Identify which cell holds the provided text, then report its [X, Y] central coordinate. 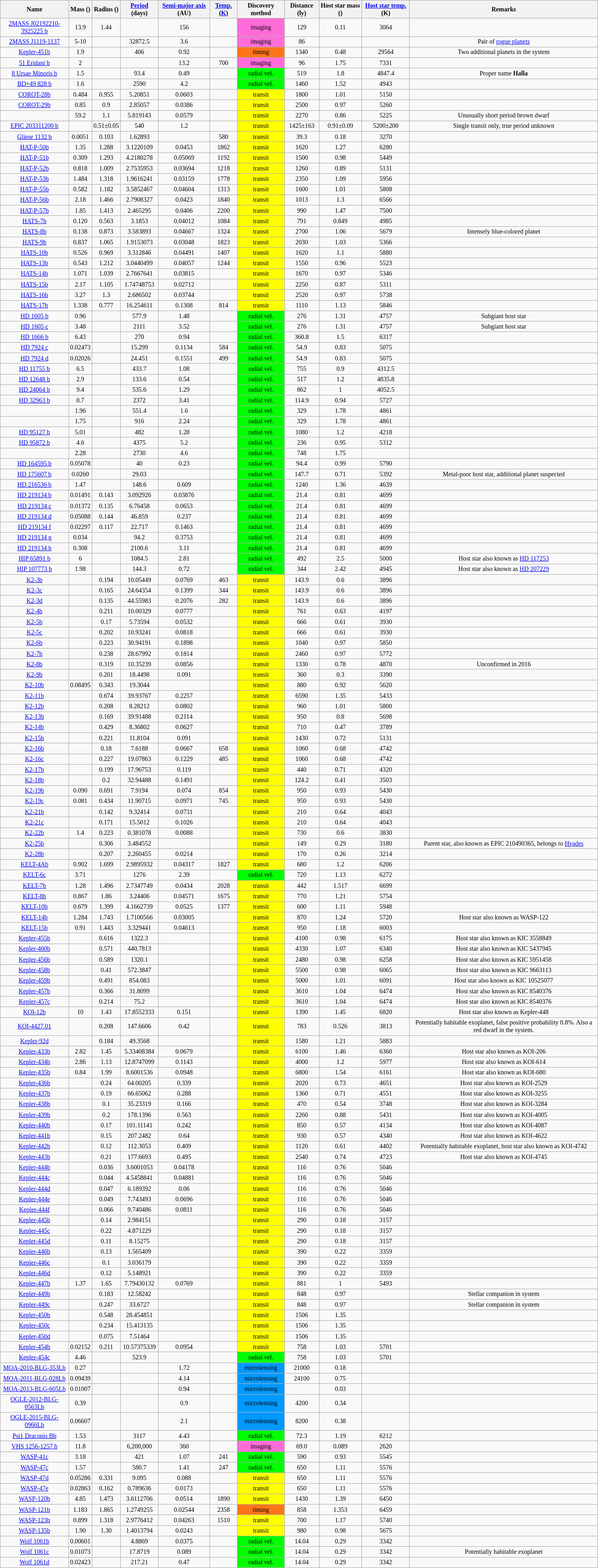
112.3053 [139, 1146]
8.6001536 [139, 1072]
0.04667 [184, 232]
6206 [386, 865]
0.207 [106, 854]
0.0818 [184, 633]
6590 [302, 696]
66.65062 [139, 1094]
4197 [386, 612]
2.39 [184, 875]
1377 [223, 906]
2.9 [80, 379]
1244 [223, 263]
OGLE-2012-BLG-0563Lb [35, 1403]
0.0954 [184, 1347]
KELT-6c [35, 875]
0.1308 [184, 306]
8.28212 [139, 706]
1600 [302, 189]
4.2 [184, 84]
761 [302, 612]
0.05088 [80, 516]
0.01372 [80, 506]
0.969 [106, 252]
3503 [386, 780]
440.7813 [139, 949]
1330 [302, 664]
1.9616241 [139, 179]
HAT-P-50b [35, 147]
0.0856 [184, 664]
0.1551 [184, 359]
3748 [386, 1104]
0.074 [184, 791]
4.2180278 [139, 158]
0.837 [80, 242]
0.3753 [184, 538]
K2-19c [35, 801]
72.3 [302, 1436]
Kepler-445c [35, 1231]
0.04012 [184, 221]
0.02473 [80, 348]
K2-21b [35, 812]
0.0971 [184, 801]
0.144 [106, 516]
0.1814 [184, 653]
3064 [386, 27]
K2-8b [35, 664]
K2-16b [35, 749]
0.429 [106, 727]
770 [302, 896]
MOA-2013-BLG-605Lb [35, 1389]
4847.4 [386, 73]
2.7347749 [139, 886]
1.37 [80, 1283]
HD 164595 b [35, 464]
0.63 [340, 612]
51 Eridani b [35, 63]
Kepler-433b [35, 1052]
0.143 [106, 496]
0.171 [106, 823]
492 [302, 559]
1.8 [340, 73]
1.473 [106, 1499]
3.48 [80, 326]
Kepler-444e [35, 1199]
0.221 [106, 738]
2260 [302, 1115]
9.32414 [139, 812]
0.142 [106, 812]
2460 [302, 653]
K2-11b [35, 696]
10.35239 [139, 664]
1.57 [80, 1468]
0.1898 [184, 643]
0.0802 [184, 706]
0.044 [106, 1178]
0.09439 [80, 1379]
Kepler-446b [35, 1252]
1.54 [340, 1072]
HIP 65891 b [35, 559]
1.353 [340, 1510]
49.3568 [139, 1041]
0.582 [80, 189]
0.86 [340, 116]
HATS-14b [35, 274]
1.517 [340, 886]
3270 [386, 137]
2.465295 [139, 211]
1013 [302, 200]
3.5852467 [139, 189]
3.6 [184, 42]
93.4 [139, 73]
Potentially habitable exoplanet [504, 1552]
0.2114 [184, 717]
HD 219134 c [35, 506]
0.339 [184, 1083]
5312 [386, 442]
1.24 [340, 917]
1840 [223, 200]
0.89 [340, 169]
0.0627 [184, 727]
0.15 [106, 1136]
7.6188 [139, 749]
Kepler-451b [35, 52]
3.41 [184, 400]
1.27 [340, 147]
0.91 [80, 928]
K2-7b [35, 653]
2200 [223, 211]
9.740486 [139, 1209]
2480 [302, 959]
1.65 [106, 1283]
0.84 [80, 1072]
0.0243 [184, 1531]
6459 [386, 1510]
236 [302, 442]
5738 [386, 295]
1.293 [106, 158]
94.2 [139, 538]
4.8869 [139, 1541]
KELT-4Ab [35, 865]
Kepler-450c [35, 1326]
0.609 [184, 485]
2620 [386, 1446]
0.484 [80, 95]
0.491 [106, 980]
0.87 [340, 285]
3830 [386, 833]
3.6001053 [139, 1168]
0.1399 [184, 590]
5.01 [80, 432]
HAT-P-51b [35, 158]
5850 [386, 643]
858 [302, 1510]
658 [223, 749]
1.39 [340, 1499]
217.21 [139, 1562]
Kepler-450d [35, 1336]
1260 [302, 169]
0.02712 [184, 285]
Two additional planets in the system [504, 52]
2500 [302, 105]
3.1853 [139, 221]
6800 [302, 1072]
K2-13b [35, 717]
6212 [386, 1436]
0.543 [80, 263]
0.036 [106, 1168]
3214 [386, 854]
0.03744 [184, 295]
5150 [386, 95]
10.93241 [139, 633]
HAT-P-56b [35, 200]
4835.8 [386, 379]
147.6606 [139, 1026]
33.6727 [139, 1305]
9.095 [139, 1478]
3.484552 [139, 843]
4.871229 [139, 1231]
0.571 [106, 949]
5948 [386, 906]
44.55983 [139, 601]
K2-3c [35, 590]
0.7 [80, 400]
129 [302, 27]
0.495 [184, 1157]
HAT-P-55b [35, 189]
Intensely blue-colored planet [504, 232]
KELT-15b [35, 928]
0.199 [106, 769]
814 [223, 306]
0.02026 [80, 359]
0.955 [106, 95]
0.24 [106, 1083]
0.04178 [184, 1168]
29.03 [139, 474]
1.4 [80, 833]
1.284 [80, 917]
6450 [386, 1499]
1823 [223, 242]
2030 [302, 242]
0.789636 [139, 1488]
Host star also known as KIC 5437945 [504, 949]
HD 1666 b [35, 337]
Kepler-458b [35, 970]
535.6 [139, 390]
5346 [386, 274]
144.3 [139, 569]
3.036179 [139, 1262]
421 [139, 1457]
0.85 [80, 105]
MOA-2010-BLG-353Lb [35, 1368]
2.9776412 [139, 1520]
Host star also known as KOI-3284 [504, 1104]
5754 [386, 896]
0.0679 [184, 1052]
4.85 [80, 1499]
28.67992 [139, 653]
0.05286 [80, 1478]
MOA-2011-BLG-028Lb [35, 1379]
KELT-8b [35, 896]
1.53 [80, 1436]
0.0731 [184, 812]
Psi1 Draconis Bb [35, 1436]
1.98 [80, 569]
590 [302, 1457]
Host star also known as WASP-122 [504, 917]
517 [302, 379]
VHS 1256-1257 b [35, 1446]
0.162 [106, 1488]
1.30 [106, 1531]
0.34 [340, 1403]
1.399 [106, 906]
0.214 [106, 1002]
499 [223, 359]
170 [302, 854]
0.288 [184, 1094]
5-10 [80, 42]
178.1396 [139, 1115]
1500 [302, 158]
K2-3b [35, 579]
Radius () [106, 9]
0.74 [340, 1157]
0.05069 [184, 158]
0.616 [106, 939]
Discovery method [261, 9]
4052.5 [386, 390]
0.06 [184, 1189]
11.90715 [139, 801]
881 [302, 1283]
1.7100566 [139, 917]
0.01491 [80, 496]
0.081 [80, 801]
1.105 [106, 285]
2.686502 [139, 295]
1.4013794 [139, 1531]
360.8 [302, 337]
1.19 [340, 1436]
0.165 [106, 590]
Period (days) [139, 9]
0.343 [106, 686]
15.5012 [139, 823]
K2-9b [35, 675]
K2-5b [35, 622]
6175 [386, 939]
7.51464 [139, 1336]
1.565409 [139, 1252]
31.8099 [139, 991]
1675 [223, 896]
960 [302, 706]
1084 [223, 221]
6317 [386, 337]
HD 1605 b [35, 316]
BD+49 828 b [35, 84]
5200±200 [386, 126]
6258 [386, 959]
4870 [386, 664]
0.679 [80, 906]
0.0088 [184, 833]
6161 [386, 1072]
0.119 [184, 769]
5720 [386, 917]
HATS-10b [35, 252]
0.0406 [184, 211]
5431 [386, 1115]
4551 [386, 1094]
K2-28b [35, 854]
5956 [386, 179]
Host star also known as KIC 9663113 [504, 970]
Semi-major axis (AU) [184, 9]
2.260455 [139, 854]
0.8 [340, 717]
1.009 [106, 169]
2358 [223, 1510]
6065 [386, 970]
0.02423 [80, 1562]
1.338 [80, 306]
1080 [302, 432]
19.3044 [139, 686]
4330 [302, 949]
730 [302, 833]
0.0532 [184, 622]
Unconfirmed in 2016 [504, 664]
2.18 [80, 200]
0.247 [106, 1305]
Kepler-457c [35, 1002]
0.238 [106, 653]
Mass () [80, 9]
Host star also known as KOI-680 [504, 1072]
0.075 [106, 1336]
4651 [386, 1083]
5727 [386, 400]
HAT-P-52b [35, 169]
K2-18b [35, 780]
46.859 [139, 516]
0.818 [80, 169]
5225 [386, 116]
0.331 [106, 1478]
2250 [302, 285]
1.413 [106, 211]
1.09 [340, 179]
28.454851 [139, 1315]
3.71 [80, 875]
Kepler-443b [35, 1157]
39.91488 [139, 717]
Host star also known as KOI-614 [504, 1062]
Kepler-460b [35, 949]
K2-6b [35, 643]
0.066 [106, 1209]
0.04604 [184, 189]
OGLE-2015-BLG-0966Lb [35, 1422]
4943 [386, 84]
4200 [302, 1403]
1407 [223, 252]
Host star also known as HD 117253 [504, 559]
Potentially habitable exoplanet, false positive probability 0.8%. Also a red dwarf in the system. [504, 1026]
6.5 [80, 369]
600 [302, 906]
247 [223, 1468]
4.1662739 [139, 906]
745 [223, 801]
1.699 [106, 865]
0.03815 [184, 274]
0.02297 [80, 527]
94.4 [302, 464]
1.74748753 [139, 285]
0.242 [184, 1126]
0.306 [106, 843]
5545 [386, 1457]
2.86 [80, 1062]
Host star also known as KOI-4622 [504, 1136]
11.8 [80, 1446]
5880 [386, 252]
1.72 [184, 1368]
HD 216536 b [35, 485]
0.1143 [184, 1062]
0.090 [80, 791]
4134 [386, 1126]
Host star also known as KOI-4745 [504, 1157]
5620 [386, 686]
5883 [386, 1041]
3813 [386, 1026]
WASP-121b [35, 1510]
0.409 [184, 1146]
K2-3d [35, 601]
Kepler-444c [35, 1178]
Kepler-450b [35, 1315]
7331 [386, 63]
0.0423 [184, 200]
0.04263 [184, 1520]
0.04613 [184, 928]
0.691 [106, 791]
0.14 [106, 1220]
Potentially habitable exoplanet, host star also known as KOI-4742 [504, 1146]
0.0375 [184, 1541]
3.24406 [139, 896]
1.44 [106, 27]
2.7908327 [139, 200]
0.166 [184, 1104]
4340 [386, 1136]
720 [302, 875]
HATS-16b [35, 295]
0.2076 [184, 601]
5311 [386, 285]
4.14 [184, 1379]
HAT-P-57b [35, 211]
Host star also known as KOI-4005 [504, 1115]
Single transit only, true period unknown [504, 126]
4312.5 [386, 369]
7.79430132 [139, 1283]
0.04571 [184, 896]
5679 [386, 232]
1322.3 [139, 939]
1.36 [340, 485]
854.083 [139, 980]
5977 [386, 1062]
K2-19b [35, 791]
Kepler-449c [35, 1305]
3.329441 [139, 928]
5.20851 [139, 95]
0.03159 [184, 179]
6360 [386, 1052]
433.7 [139, 369]
1320.1 [139, 959]
4723 [386, 1157]
6699 [386, 886]
0.151 [184, 1013]
0.120 [80, 221]
854 [223, 791]
0.04491 [184, 252]
12.8747099 [139, 1062]
2.9895932 [139, 865]
5392 [386, 474]
Kepler-444b [35, 1168]
1.071 [80, 274]
980 [302, 1531]
13.2 [184, 63]
24.64354 [139, 590]
0.03048 [184, 242]
1670 [302, 274]
916 [139, 422]
39.3 [302, 137]
485 [223, 759]
1.743 [106, 917]
Kepler-454b [35, 1347]
5772 [386, 653]
8200 [302, 1422]
3.312846 [139, 252]
0.39 [80, 1403]
Unusually short period brown dwarf [504, 116]
Proper name Halla [504, 73]
Metal-poor host star, additional planet suspected [504, 474]
7.743493 [139, 1199]
2.82 [80, 1052]
K2-21c [35, 823]
0.674 [106, 696]
0.777 [106, 306]
0.0777 [184, 612]
0.51±0.05 [106, 126]
K2-25b [35, 843]
4000 [302, 1062]
2520 [302, 295]
0.1463 [184, 527]
0.02863 [80, 1488]
Host star also known as Kepler-448 [504, 1013]
0.78 [340, 664]
8 Ursae Minoris b [35, 73]
2.5 [340, 559]
990 [302, 211]
1218 [223, 169]
207.2482 [139, 1136]
Kepler-92d [35, 1041]
Kepler-445b [35, 1220]
Kepler-455b [35, 939]
HATS-7b [35, 221]
17.96753 [139, 769]
1862 [223, 147]
0.194 [106, 579]
1580 [302, 1041]
5.819143 [139, 116]
124.2 [302, 780]
2.24 [184, 422]
5.148921 [139, 1273]
1.065 [106, 242]
WASP-41c [35, 1457]
5493 [386, 1283]
HD 12648 b [35, 379]
86 [302, 42]
2372 [139, 400]
0.73 [340, 1083]
HATS-9b [35, 242]
1313 [223, 189]
Kepler-438b [35, 1104]
6091 [386, 980]
15.413135 [139, 1326]
5449 [386, 158]
1.85 [80, 211]
710 [302, 727]
0.91±0.09 [340, 126]
KELT-10b [35, 906]
0.27 [80, 1368]
0.1026 [184, 823]
0.0173 [184, 1488]
6,200,000 [139, 1446]
HD 1605 c [35, 326]
1.9 [80, 52]
149 [302, 843]
133.6 [139, 379]
1192 [223, 158]
6280 [386, 147]
0.38 [340, 1422]
Kepler-454c [35, 1357]
96 [302, 63]
0.0948 [184, 1072]
1.90 [80, 1531]
6003 [386, 928]
4218 [386, 432]
147.7 [302, 474]
2MASS J02192210-3925225 b [35, 27]
1778 [223, 179]
270 [139, 337]
783 [302, 1026]
59.2 [80, 116]
470 [302, 1104]
0.234 [106, 1326]
0.49 [184, 73]
577.9 [139, 316]
5740 [386, 1520]
Kepler-435b [35, 1072]
0.01073 [80, 1552]
680 [302, 865]
0.3 [340, 675]
0.047 [106, 1189]
1.865 [106, 1510]
2.984151 [139, 1220]
0.2257 [184, 696]
0.589 [106, 959]
0.21 [106, 1157]
0.0653 [184, 506]
Host star also known as KIC 3558849 [504, 939]
3789 [386, 727]
1040 [302, 643]
1510 [223, 1520]
1390 [302, 1013]
870 [302, 917]
2.7535953 [139, 169]
11.8104 [139, 738]
1.443 [106, 928]
HD 11755 b [35, 369]
HD 219134 b [35, 496]
Host star also known as KOI-4087 [504, 1126]
3117 [139, 1436]
1.17 [340, 1520]
29564 [386, 52]
2.81 [184, 559]
2540 [302, 1157]
4320 [386, 769]
6100 [302, 1052]
3.52 [184, 326]
0.05078 [80, 464]
1.29 [184, 390]
0.04881 [184, 1178]
1890 [223, 1499]
0.902 [80, 865]
4402 [386, 1146]
551.4 [139, 411]
Host star also known as KOI-2529 [504, 1083]
1.9153073 [139, 242]
0.103 [106, 137]
1084.5 [139, 559]
0.03876 [184, 496]
Remarks [504, 9]
1340 [302, 52]
K2-17b [35, 769]
1.08 [184, 369]
0.0260 [80, 474]
10.00329 [139, 612]
5846 [386, 306]
0.117 [106, 527]
Host star also known as HD 207229 [504, 569]
0.88 [340, 1115]
930 [302, 1136]
0.237 [184, 516]
2020 [302, 1083]
1.99 [106, 1072]
1800 [302, 95]
862 [302, 390]
572.3847 [139, 970]
5260 [386, 105]
463 [223, 579]
850 [302, 1126]
KELT-14b [35, 917]
40 [139, 464]
Wolf 1061b [35, 1541]
3390 [386, 675]
2028 [223, 886]
6272 [386, 875]
0.0514 [184, 1499]
K2-22b [35, 833]
HD 24064 b [35, 390]
HD 219134 g [35, 538]
6566 [386, 200]
1360 [302, 1094]
0.899 [80, 1520]
0.034 [80, 538]
KELT-7b [35, 886]
Host star also known as KIC 5951458 [504, 959]
17.8719 [139, 1552]
6820 [386, 1013]
Kepler-445d [35, 1242]
8.15275 [139, 1242]
0.0603 [184, 95]
WASP-120b [35, 1499]
0.42 [184, 1026]
WASP-123b [35, 1520]
Kepler-459b [35, 980]
482 [139, 432]
Temp. (K) [223, 9]
Kepler-446d [35, 1273]
2350 [302, 179]
Kepler-436b [35, 1083]
4.46 [80, 1357]
0.1134 [184, 348]
0.088 [184, 1478]
K2-10b [35, 686]
0.02544 [184, 1510]
0.308 [80, 548]
406 [139, 52]
7.9194 [139, 791]
1425±163 [302, 126]
5675 [386, 1531]
19.07863 [139, 759]
1240 [302, 485]
5698 [386, 717]
0.0579 [184, 116]
0.202 [106, 633]
0.1491 [184, 780]
114.9 [302, 400]
748 [302, 453]
2100.6 [139, 548]
523.9 [139, 1357]
HATS-17b [35, 306]
HD 175607 b [35, 474]
2.1 [184, 1422]
0.02152 [80, 1347]
580 [223, 137]
Kepler-440b [35, 1126]
880 [302, 686]
5790 [386, 464]
156 [184, 27]
1.496 [106, 886]
HD 7924 d [35, 359]
2MASS J1119-1137 [35, 42]
580.7 [139, 1468]
1460 [302, 84]
6340 [386, 949]
69.0 [302, 1446]
K2-12b [35, 706]
64.00205 [139, 1083]
540 [139, 126]
1120 [302, 1146]
0.19 [106, 1094]
0.99 [340, 464]
2111 [139, 326]
HD 219134 d [35, 516]
WASP-47d [35, 1478]
0.227 [106, 759]
0.0386 [184, 105]
3.0440499 [139, 263]
Kepler-444f [35, 1209]
2700 [302, 232]
2730 [139, 453]
0.1229 [184, 759]
0.434 [106, 801]
442 [302, 886]
0.0667 [184, 749]
5433 [386, 696]
1276 [139, 875]
3.6112706 [139, 1499]
21000 [302, 1368]
0.0453 [184, 147]
HD 219134 h [35, 548]
2.85057 [139, 105]
K2-14b [35, 727]
1.48 [184, 316]
0.23 [184, 464]
1.06 [340, 232]
1.2749255 [139, 1510]
0.01007 [80, 1389]
101.11141 [139, 1126]
6.43 [80, 337]
HD 219134 f [35, 527]
4.43 [184, 1436]
1550 [302, 263]
Kepler-457b [35, 991]
5366 [386, 242]
0.04057 [184, 263]
1.484 [80, 179]
755 [302, 369]
0.04317 [184, 865]
HAT-P-53b [35, 179]
Host star also known as KIC 10525077 [504, 980]
10.57375339 [139, 1347]
3.27 [80, 295]
10 [80, 1013]
Host star also known as KOI-3255 [504, 1094]
Kepler-446c [35, 1262]
HIP 107773 b [35, 569]
Kepler-444d [35, 1189]
3.583893 [139, 232]
K2-16c [35, 759]
39.93767 [139, 696]
0.309 [80, 158]
177.6693 [139, 1157]
COROT-29b [35, 105]
2.28 [80, 453]
0.0214 [184, 854]
Kepler-439b [35, 1115]
WASP-135b [35, 1531]
WASP-47e [35, 1488]
K2-5c [35, 633]
2.7667641 [139, 274]
2270 [302, 116]
Wolf 1061c [35, 1552]
16.254611 [139, 306]
2.42 [340, 569]
1.183 [80, 1510]
1110 [302, 306]
WASP-47c [35, 1468]
1.52 [340, 84]
Kepler-456b [35, 959]
Kepler-434b [35, 1062]
5523 [386, 263]
5.33408384 [139, 1052]
Distance (ly) [302, 9]
4100 [302, 939]
2.17 [80, 285]
0.366 [106, 991]
0.049 [106, 1199]
HD 7924 c [35, 348]
Kepler-449b [35, 1294]
13.9 [80, 27]
0.06607 [80, 1422]
5.73594 [139, 622]
0.03694 [184, 169]
K2-15b [35, 738]
3.092926 [139, 496]
8.36802 [139, 727]
17.8552333 [139, 1013]
Gliese 1132 b [35, 137]
7500 [386, 211]
Pair of rogue planets [504, 42]
4375 [139, 442]
1.18 [340, 928]
1.288 [106, 147]
241 [223, 1457]
4945 [386, 569]
4639 [386, 485]
24.451 [139, 359]
KOI-4427.01 [35, 1026]
0.0696 [184, 1199]
0.849 [340, 221]
5500 [302, 970]
4.5458841 [139, 1178]
5800 [386, 706]
0.867 [80, 896]
0.95 [340, 442]
4985 [386, 221]
30.94191 [139, 643]
3.18 [80, 1457]
32872.5 [139, 42]
1.212 [106, 263]
HD 95127 b [35, 432]
Kepler-441b [35, 1136]
K2-4b [35, 612]
0.0811 [184, 1209]
24100 [302, 1379]
3.1220109 [139, 147]
6.76458 [139, 506]
EPIC 203311200 b [35, 126]
1.62893 [139, 137]
22.717 [139, 527]
HD 95872 b [35, 442]
282 [223, 601]
0.184 [106, 1041]
Host star mass () [340, 9]
0.75 [340, 1379]
9.4 [80, 390]
5.2 [184, 442]
18.4498 [139, 675]
HD 32963 b [35, 400]
KOI-12b [35, 1013]
0.48 [340, 52]
10.05449 [139, 579]
0.0525 [184, 906]
Wolf 1061d [35, 1562]
0.548 [106, 1315]
0.00601 [80, 1541]
1.46 [340, 1052]
HATS-8b [35, 232]
584 [223, 348]
0.138 [80, 232]
Kepler-442b [35, 1146]
1.43 [106, 1013]
15.299 [139, 348]
2 [80, 63]
HATS-15b [35, 285]
0.319 [106, 664]
Host star also known as KOI-206 [504, 1052]
791 [302, 221]
0.03005 [184, 917]
1827 [223, 865]
0.08495 [80, 686]
Kepler-437b [35, 1094]
Host star temp. (K) [386, 9]
Parent star, also known as EPIC 210490365, belongs to Hyades [504, 843]
75.2 [139, 1002]
148.6 [139, 485]
Name [35, 9]
HATS-13b [35, 263]
35.23319 [139, 1104]
1.86 [106, 896]
COROT-28b [35, 95]
0.0051 [80, 137]
440 [302, 769]
0.201 [106, 675]
0.0434 [184, 886]
519 [302, 73]
1324 [223, 232]
0.381078 [139, 833]
1.039 [106, 274]
5808 [386, 189]
0.873 [106, 232]
0.03 [340, 1389]
1.41 [184, 1468]
3.11 [184, 548]
1.182 [106, 189]
0.183 [106, 1294]
0.26 [340, 854]
2590 [139, 84]
0.13 [106, 1252]
32.94488 [139, 780]
1.466 [106, 200]
6 [80, 559]
12.58242 [139, 1294]
Kepler-447b [35, 1283]
3180 [386, 843]
0.169 [106, 717]
6.189392 [139, 1189]
1.96 [80, 411]
